Return the (X, Y) coordinate for the center point of the cell that contains the specified text.  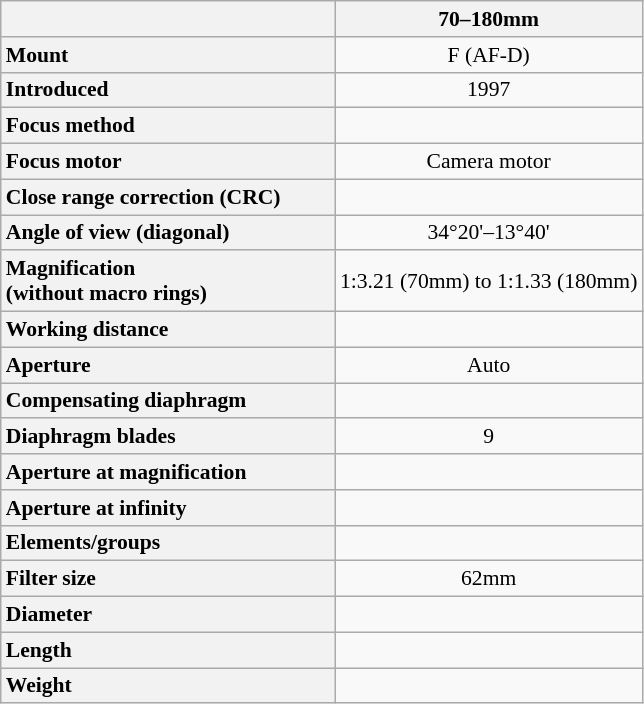
Diameter (168, 615)
1:3.21 (70mm) to 1:1.33 (180mm) (489, 282)
F (AF‑D) (489, 55)
Magnification(without macro rings) (168, 282)
Length (168, 650)
Auto (489, 365)
Working distance (168, 330)
Focus method (168, 126)
Aperture (168, 365)
Filter size (168, 579)
Aperture at magnification (168, 472)
Elements/groups (168, 543)
1997 (489, 90)
Focus motor (168, 162)
62mm (489, 579)
Weight (168, 686)
Compensating diaphragm (168, 401)
Mount (168, 55)
Aperture at infinity (168, 508)
70–180mm (489, 19)
Introduced (168, 90)
34°20'–13°40' (489, 233)
9 (489, 437)
Close range correction (CRC) (168, 197)
Angle of view (diagonal) (168, 233)
Camera motor (489, 162)
Diaphragm blades (168, 437)
